Locate the cell with the specified text and output its (x, y) center coordinate. 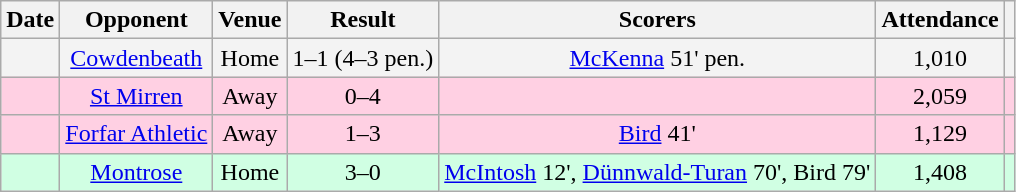
1,408 (940, 172)
Cowdenbeath (136, 58)
Scorers (658, 20)
Opponent (136, 20)
1,129 (940, 134)
2,059 (940, 96)
Result (363, 20)
McIntosh 12', Dünnwald-Turan 70', Bird 79' (658, 172)
Forfar Athletic (136, 134)
1,010 (940, 58)
Date (30, 20)
Venue (250, 20)
1–3 (363, 134)
Attendance (940, 20)
Montrose (136, 172)
1–1 (4–3 pen.) (363, 58)
St Mirren (136, 96)
0–4 (363, 96)
McKenna 51' pen. (658, 58)
Bird 41' (658, 134)
3–0 (363, 172)
